Determine the (x, y) coordinate at the center of the cell enclosing the given text.  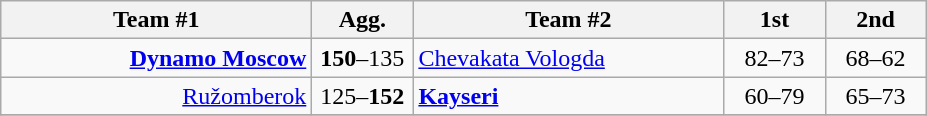
Team #1 (156, 20)
68–62 (876, 58)
125–152 (362, 96)
60–79 (774, 96)
82–73 (774, 58)
Agg. (362, 20)
Kayseri (568, 96)
Dynamo Moscow (156, 58)
Ružomberok (156, 96)
150–135 (362, 58)
Chevakata Vologda (568, 58)
2nd (876, 20)
Team #2 (568, 20)
1st (774, 20)
65–73 (876, 96)
